Find where the given text appears and provide that cell's center as (X, Y) coordinate. 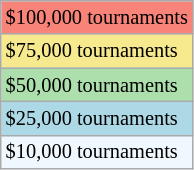
$75,000 tournaments (97, 51)
$25,000 tournaments (97, 118)
$50,000 tournaments (97, 85)
$100,000 tournaments (97, 17)
$10,000 tournaments (97, 152)
